Return the (X, Y) coordinate for the center point of the cell that contains the specified text.  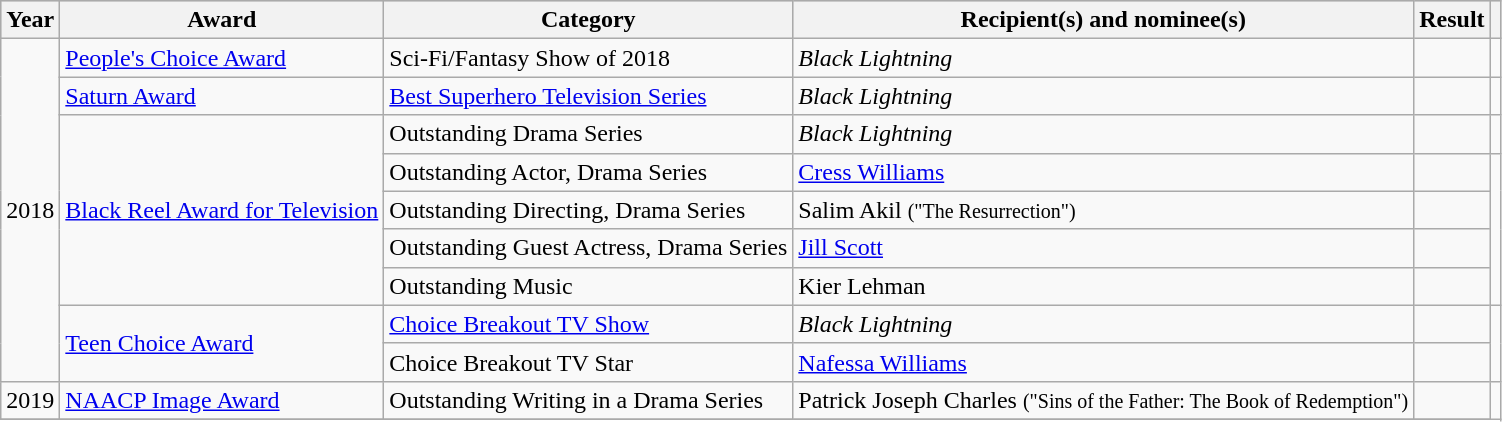
Black Reel Award for Television (222, 210)
Teen Choice Award (222, 343)
2018 (30, 210)
Outstanding Drama Series (588, 134)
Outstanding Guest Actress, Drama Series (588, 248)
Choice Breakout TV Star (588, 362)
Outstanding Writing in a Drama Series (588, 400)
Sci-Fi/Fantasy Show of 2018 (588, 58)
2019 (30, 400)
Saturn Award (222, 96)
Best Superhero Television Series (588, 96)
Kier Lehman (1104, 286)
Nafessa Williams (1104, 362)
NAACP Image Award (222, 400)
Cress Williams (1104, 172)
Award (222, 20)
Patrick Joseph Charles ("Sins of the Father: The Book of Redemption") (1104, 400)
Salim Akil ("The Resurrection") (1104, 210)
Choice Breakout TV Show (588, 324)
Jill Scott (1104, 248)
Recipient(s) and nominee(s) (1104, 20)
Category (588, 20)
Outstanding Directing, Drama Series (588, 210)
Year (30, 20)
Outstanding Music (588, 286)
People's Choice Award (222, 58)
Outstanding Actor, Drama Series (588, 172)
Result (1452, 20)
